From the cell containing the given text, extract its center point as (X, Y) coordinate. 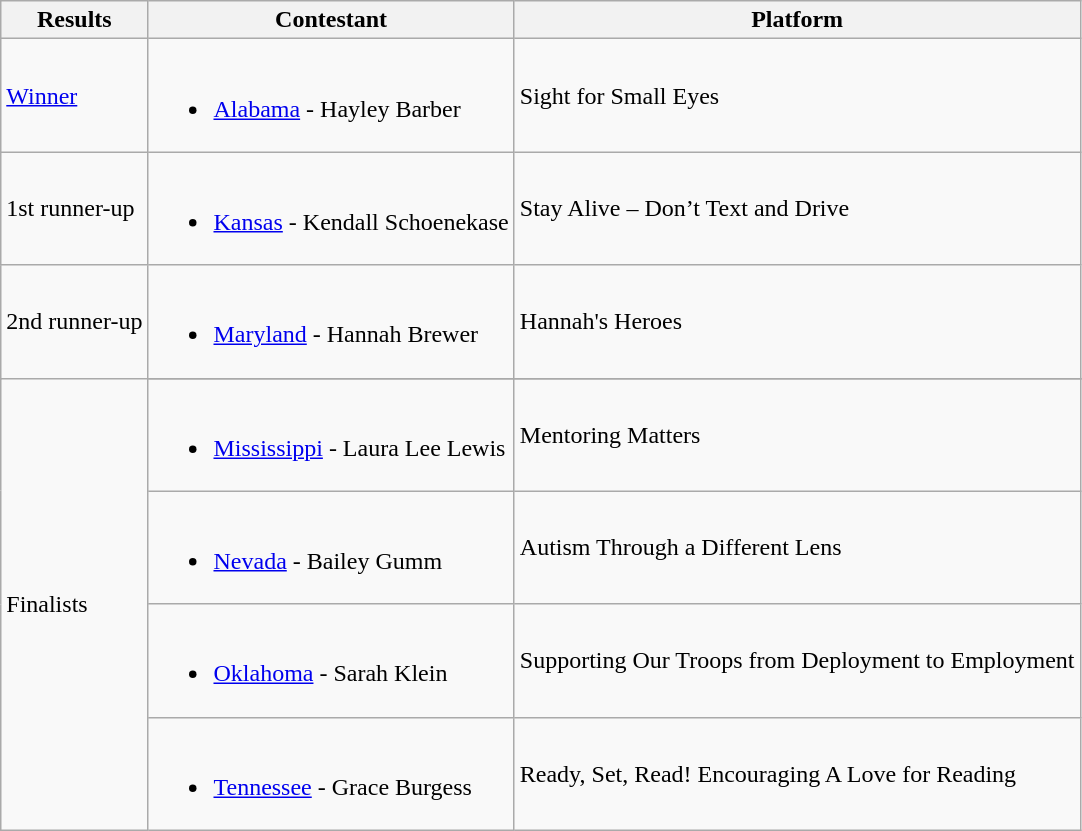
Supporting Our Troops from Deployment to Employment (797, 660)
1st runner-up (74, 208)
Kansas - Kendall Schoenekase (331, 208)
Autism Through a Different Lens (797, 548)
Alabama - Hayley Barber (331, 96)
Winner (74, 96)
Stay Alive – Don’t Text and Drive (797, 208)
Results (74, 20)
Oklahoma - Sarah Klein (331, 660)
Hannah's Heroes (797, 322)
Nevada - Bailey Gumm (331, 548)
Sight for Small Eyes (797, 96)
Contestant (331, 20)
Tennessee - Grace Burgess (331, 774)
Finalists (74, 604)
2nd runner-up (74, 322)
Ready, Set, Read! Encouraging A Love for Reading (797, 774)
Mentoring Matters (797, 434)
Platform (797, 20)
Maryland - Hannah Brewer (331, 322)
Mississippi - Laura Lee Lewis (331, 434)
